Return the (X, Y) coordinate for the center point of the cell that contains the specified text.  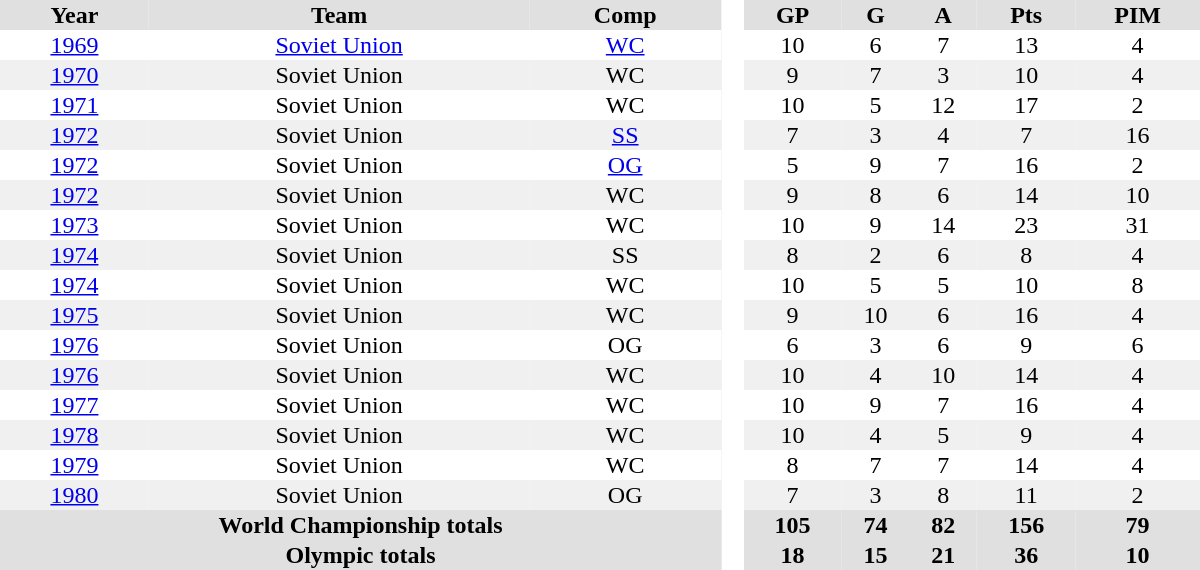
11 (1026, 495)
Team (339, 15)
1973 (74, 225)
1978 (74, 435)
82 (943, 525)
PIM (1138, 15)
GP (793, 15)
1975 (74, 315)
1980 (74, 495)
18 (793, 555)
79 (1138, 525)
1970 (74, 75)
31 (1138, 225)
12 (943, 105)
World Championship totals (360, 525)
1971 (74, 105)
36 (1026, 555)
15 (876, 555)
17 (1026, 105)
1979 (74, 465)
Comp (625, 15)
74 (876, 525)
23 (1026, 225)
Year (74, 15)
G (876, 15)
156 (1026, 525)
Pts (1026, 15)
13 (1026, 45)
A (943, 15)
1977 (74, 405)
1969 (74, 45)
105 (793, 525)
21 (943, 555)
Olympic totals (360, 555)
